Return the [X, Y] coordinate for the center point of the cell that contains the specified text.  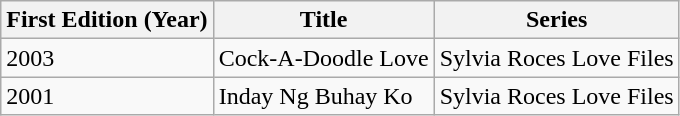
Cock-A-Doodle Love [324, 58]
2001 [107, 96]
First Edition (Year) [107, 20]
2003 [107, 58]
Inday Ng Buhay Ko [324, 96]
Title [324, 20]
Series [556, 20]
